Detect which cell encompasses the target text, then output its (x, y) center coordinate. 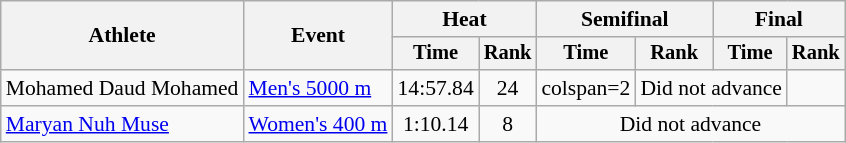
8 (508, 124)
Semifinal (624, 19)
Event (318, 36)
Heat (464, 19)
Mohamed Daud Mohamed (122, 88)
colspan=2 (586, 88)
Women's 400 m (318, 124)
Final (779, 19)
1:10.14 (435, 124)
14:57.84 (435, 88)
Men's 5000 m (318, 88)
24 (508, 88)
Athlete (122, 36)
Maryan Nuh Muse (122, 124)
